Extract the (X, Y) coordinate from the center of the cell holding the provided text.  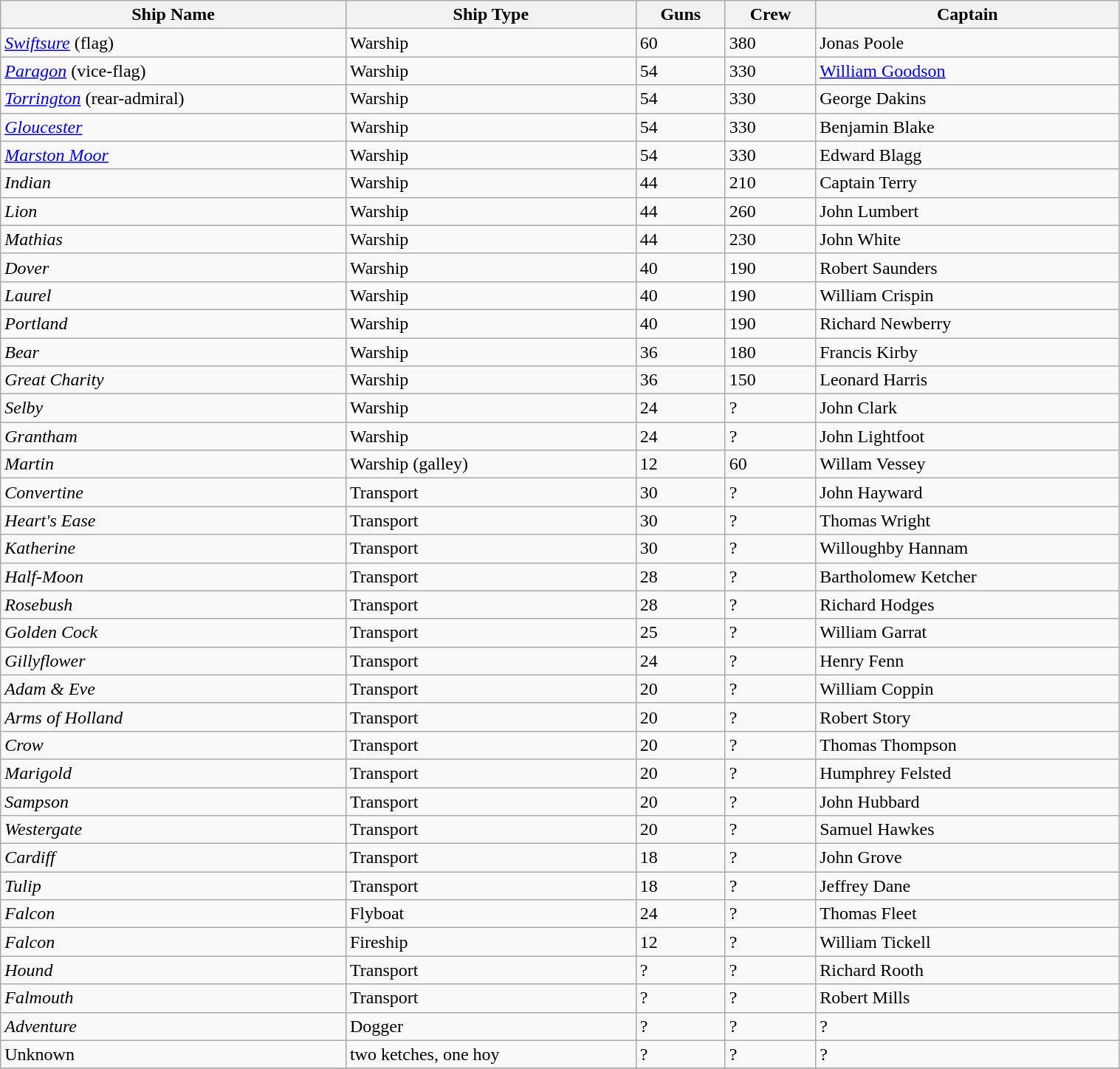
Robert Mills (967, 998)
Jeffrey Dane (967, 886)
Mathias (174, 239)
Humphrey Felsted (967, 773)
Samuel Hawkes (967, 830)
Sampson (174, 801)
180 (770, 352)
Torrington (rear-admiral) (174, 99)
Willam Vessey (967, 464)
Katherine (174, 549)
Robert Saunders (967, 267)
Adam & Eve (174, 689)
Ship Type (490, 15)
Thomas Fleet (967, 914)
Gillyflower (174, 661)
Laurel (174, 295)
William Garrat (967, 633)
25 (681, 633)
Indian (174, 183)
Unknown (174, 1054)
Convertine (174, 492)
Robert Story (967, 717)
Selby (174, 408)
Thomas Wright (967, 520)
George Dakins (967, 99)
two ketches, one hoy (490, 1054)
380 (770, 43)
Marigold (174, 773)
Richard Hodges (967, 605)
Arms of Holland (174, 717)
Richard Rooth (967, 970)
Great Charity (174, 380)
William Coppin (967, 689)
Leonard Harris (967, 380)
Henry Fenn (967, 661)
Ship Name (174, 15)
Adventure (174, 1026)
Captain (967, 15)
William Tickell (967, 942)
John Lumbert (967, 211)
Hound (174, 970)
William Goodson (967, 71)
Francis Kirby (967, 352)
Benjamin Blake (967, 127)
Paragon (vice-flag) (174, 71)
Jonas Poole (967, 43)
Golden Cock (174, 633)
Lion (174, 211)
Thomas Thompson (967, 745)
Guns (681, 15)
Captain Terry (967, 183)
John White (967, 239)
Willoughby Hannam (967, 549)
Richard Newberry (967, 323)
150 (770, 380)
Half-Moon (174, 577)
230 (770, 239)
John Lightfoot (967, 436)
Crew (770, 15)
Rosebush (174, 605)
Bartholomew Ketcher (967, 577)
Dogger (490, 1026)
John Hayward (967, 492)
John Grove (967, 858)
Bear (174, 352)
Grantham (174, 436)
260 (770, 211)
Portland (174, 323)
John Hubbard (967, 801)
Dover (174, 267)
John Clark (967, 408)
Warship (galley) (490, 464)
Martin (174, 464)
Flyboat (490, 914)
Tulip (174, 886)
Gloucester (174, 127)
Falmouth (174, 998)
Fireship (490, 942)
William Crispin (967, 295)
Crow (174, 745)
Westergate (174, 830)
Marston Moor (174, 155)
Heart's Ease (174, 520)
Edward Blagg (967, 155)
210 (770, 183)
Cardiff (174, 858)
Swiftsure (flag) (174, 43)
